Provide the [x, y] coordinate of the cell's center where the given text is located.  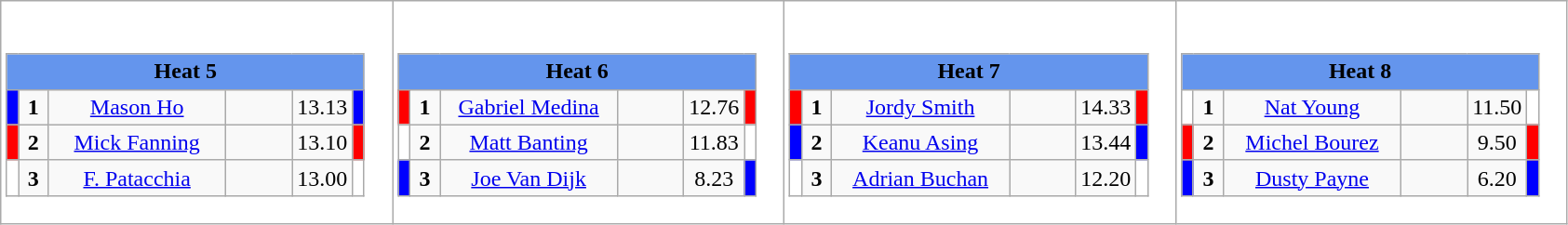
13.10 [322, 142]
Mason Ho [138, 107]
Mick Fanning [138, 142]
Heat 5 1 Mason Ho 13.13 2 Mick Fanning 13.10 3 F. Patacchia 13.00 [197, 112]
Heat 7 [969, 72]
Keanu Asing [921, 142]
13.44 [1106, 142]
12.20 [1106, 178]
Heat 6 [577, 72]
Jordy Smith [921, 107]
Dusty Payne [1312, 178]
11.83 [715, 142]
Heat 6 1 Gabriel Medina 12.76 2 Matt Banting 11.83 3 Joe Van Dijk 8.23 [588, 112]
9.50 [1497, 142]
Heat 5 [185, 72]
Heat 8 [1360, 72]
Adrian Buchan [921, 178]
14.33 [1106, 107]
Michel Bourez [1312, 142]
13.13 [322, 107]
Heat 7 1 Jordy Smith 14.33 2 Keanu Asing 13.44 3 Adrian Buchan 12.20 [981, 112]
Nat Young [1312, 107]
Joe Van Dijk [529, 178]
F. Patacchia [138, 178]
12.76 [715, 107]
Gabriel Medina [529, 107]
11.50 [1497, 107]
6.20 [1497, 178]
13.00 [322, 178]
Matt Banting [529, 142]
8.23 [715, 178]
Heat 8 1 Nat Young 11.50 2 Michel Bourez 9.50 3 Dusty Payne 6.20 [1372, 112]
